Find where the given text appears and provide that cell's center as [X, Y] coordinate. 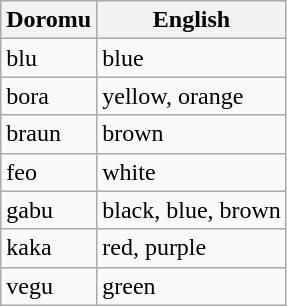
English [192, 20]
red, purple [192, 248]
brown [192, 134]
blu [49, 58]
kaka [49, 248]
black, blue, brown [192, 210]
braun [49, 134]
blue [192, 58]
white [192, 172]
Doromu [49, 20]
bora [49, 96]
feo [49, 172]
green [192, 286]
vegu [49, 286]
gabu [49, 210]
yellow, orange [192, 96]
